Locate the cell with the specified text and output its [X, Y] center coordinate. 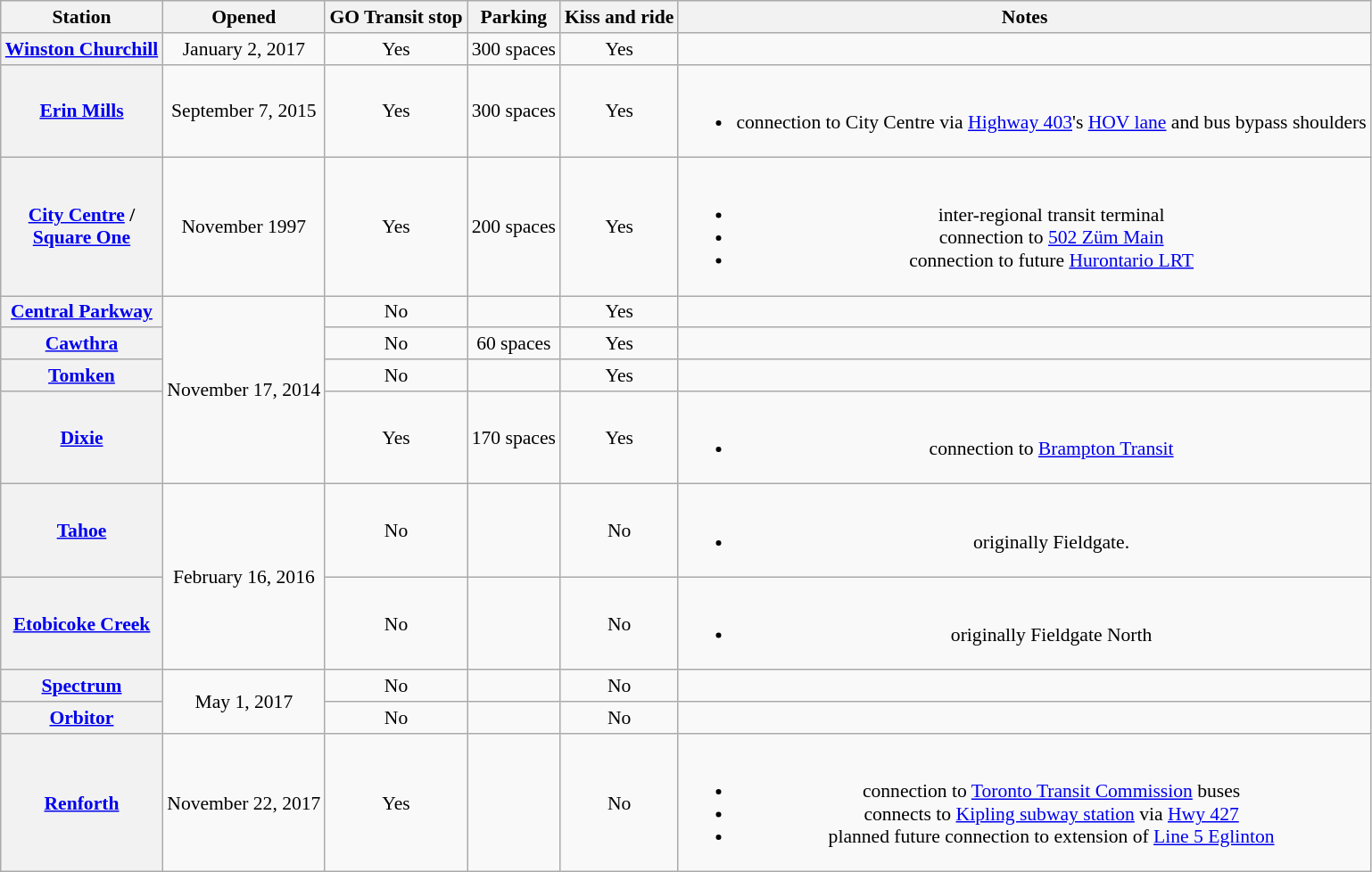
May 1, 2017 [244, 703]
September 7, 2015 [244, 111]
Etobicoke Creek [82, 623]
November 1997 [244, 226]
November 17, 2014 [244, 391]
200 spaces [514, 226]
GO Transit stop [396, 17]
Orbitor [82, 718]
originally Fieldgate. [1024, 531]
connection to Toronto Transit Commission busesconnects to Kipling subway station via Hwy 427planned future connection to extension of Line 5 Eglinton [1024, 802]
Cawthra [82, 344]
170 spaces [514, 438]
Tahoe [82, 531]
Renforth [82, 802]
Notes [1024, 17]
Erin Mills [82, 111]
January 2, 2017 [244, 49]
Dixie [82, 438]
connection to Brampton Transit [1024, 438]
Tomken [82, 375]
inter-regional transit terminalconnection to 502 Züm Mainconnection to future Hurontario LRT [1024, 226]
February 16, 2016 [244, 578]
Spectrum [82, 687]
City Centre /Square One [82, 226]
Station [82, 17]
connection to City Centre via Highway 403's HOV lane and bus bypass shoulders [1024, 111]
Kiss and ride [619, 17]
Winston Churchill [82, 49]
60 spaces [514, 344]
Parking [514, 17]
Central Parkway [82, 312]
November 22, 2017 [244, 802]
Opened [244, 17]
originally Fieldgate North [1024, 623]
